Return (x, y) of the center of cell containing provided text 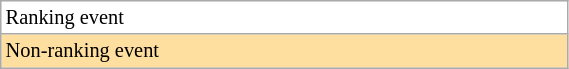
Non-ranking event (284, 51)
Ranking event (284, 17)
